Pinpoint the cell where the given text exists, returning its [x, y] midpoint coordinate. 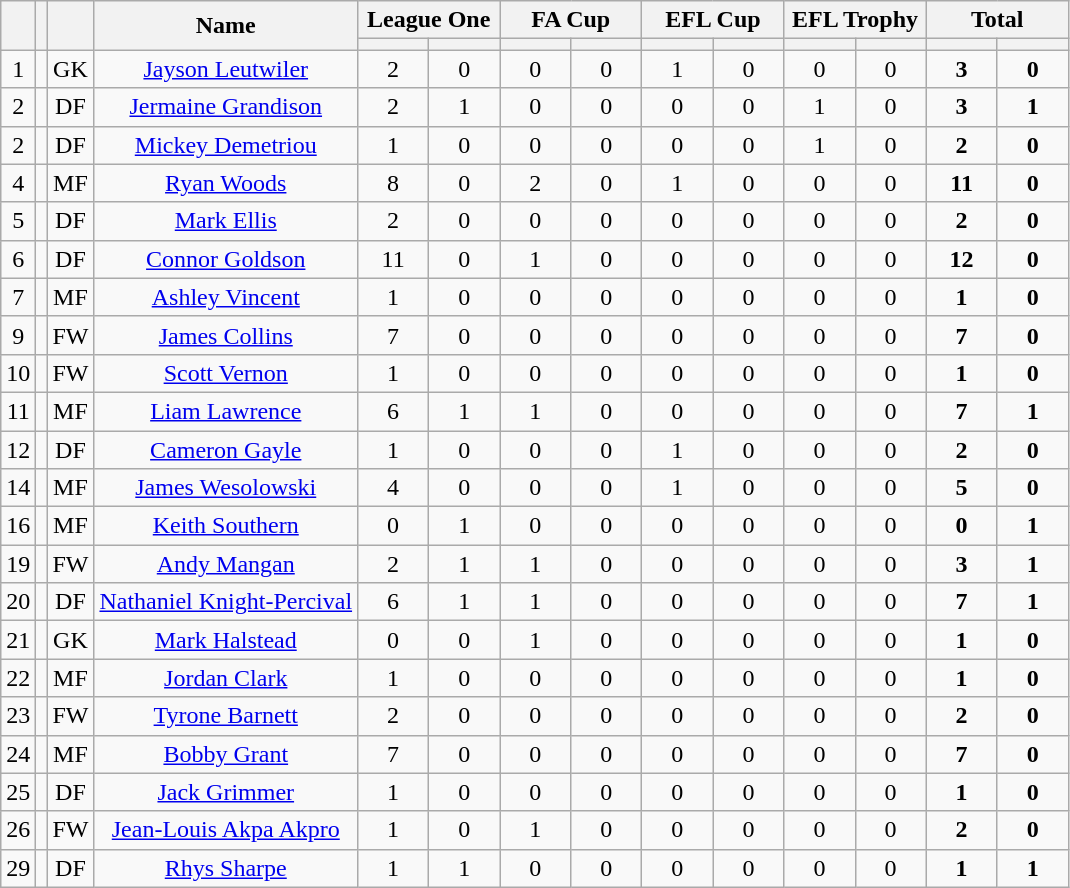
25 [18, 792]
Jordan Clark [226, 678]
Mickey Demetriou [226, 145]
21 [18, 640]
23 [18, 716]
24 [18, 754]
Bobby Grant [226, 754]
8 [394, 183]
Scott Vernon [226, 373]
22 [18, 678]
Andy Mangan [226, 564]
Jack Grimmer [226, 792]
Jean-Louis Akpa Akpro [226, 830]
20 [18, 602]
10 [18, 373]
Ryan Woods [226, 183]
Tyrone Barnett [226, 716]
Connor Goldson [226, 259]
EFL Trophy [855, 20]
16 [18, 526]
Ashley Vincent [226, 297]
Cameron Gayle [226, 449]
James Wesolowski [226, 488]
Nathaniel Knight-Percival [226, 602]
Keith Southern [226, 526]
26 [18, 830]
29 [18, 868]
14 [18, 488]
Liam Lawrence [226, 411]
Jermaine Grandison [226, 107]
Rhys Sharpe [226, 868]
FA Cup [571, 20]
Total [997, 20]
James Collins [226, 335]
EFL Cup [713, 20]
League One [429, 20]
Name [226, 26]
9 [18, 335]
Mark Halstead [226, 640]
Mark Ellis [226, 221]
Jayson Leutwiler [226, 69]
19 [18, 564]
